Determine the [X, Y] coordinate at the center of the cell enclosing the given text.  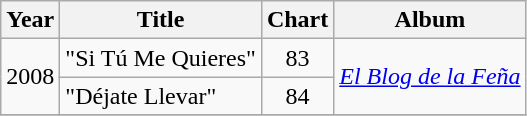
"Si Tú Me Quieres" [161, 58]
Chart [297, 20]
83 [297, 58]
84 [297, 96]
"Déjate Llevar" [161, 96]
Year [30, 20]
2008 [30, 77]
Title [161, 20]
El Blog de la Feña [430, 77]
Album [430, 20]
